Return [x, y] of the center of cell containing provided text 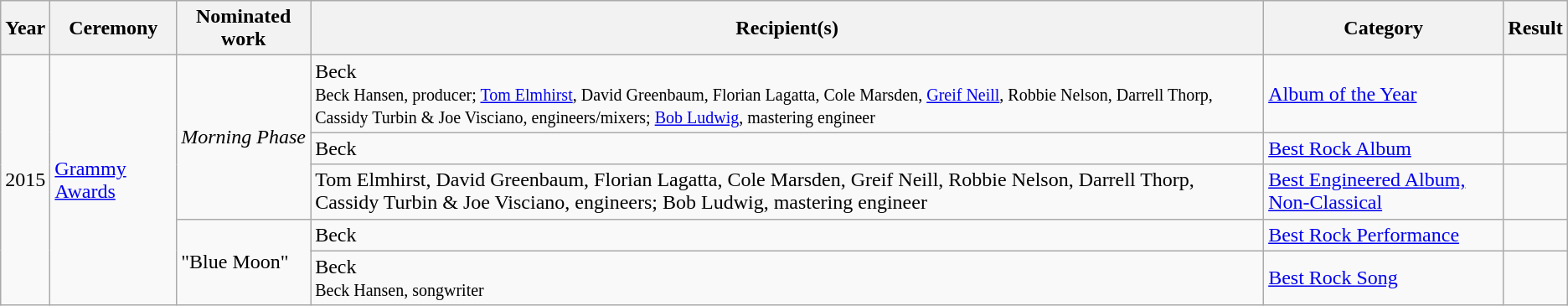
Category [1384, 29]
BeckBeck Hansen, songwriter [787, 278]
Album of the Year [1384, 94]
Ceremony [114, 29]
Grammy Awards [114, 180]
Morning Phase [244, 137]
Result [1535, 29]
Best Rock Performance [1384, 235]
Year [25, 29]
"Blue Moon" [244, 262]
Best Rock Album [1384, 148]
Best Rock Song [1384, 278]
2015 [25, 180]
Recipient(s) [787, 29]
Best Engineered Album, Non-Classical [1384, 191]
Nominated work [244, 29]
